For the text-containing cell, return its midpoint in [X, Y] coordinate format. 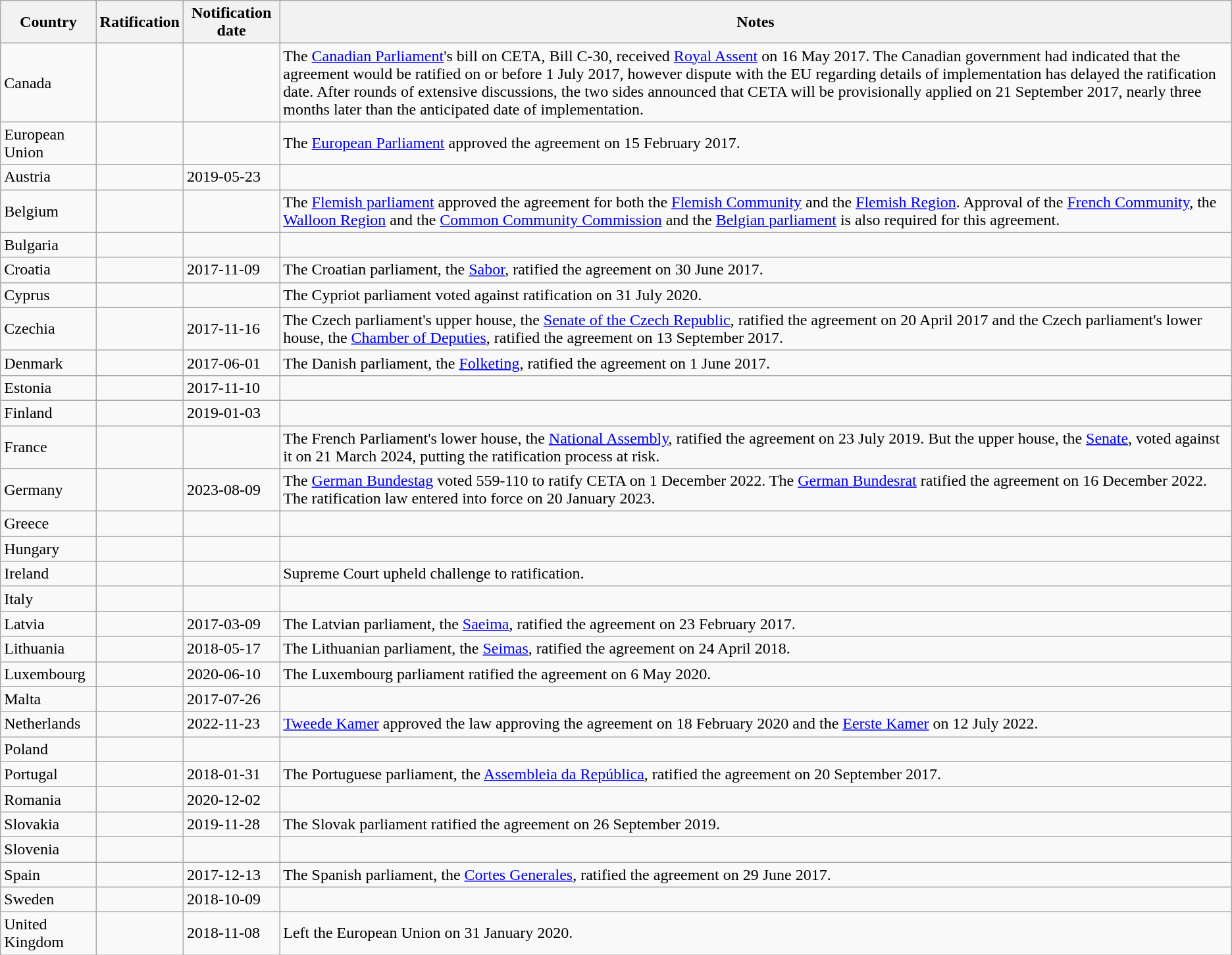
United Kingdom [49, 933]
The Slovak parliament ratified the agreement on 26 September 2019. [756, 824]
Bulgaria [49, 245]
2019-05-23 [231, 177]
2017-11-16 [231, 329]
Estonia [49, 388]
Notification date [231, 22]
The Lithuanian parliament, the Seimas, ratified the agreement on 24 April 2018. [756, 649]
Latvia [49, 624]
2017-07-26 [231, 699]
2019-01-03 [231, 413]
Portugal [49, 774]
Greece [49, 524]
The Cypriot parliament voted against ratification on 31 July 2020. [756, 295]
Cyprus [49, 295]
France [49, 446]
Canada [49, 83]
Malta [49, 699]
The Portuguese parliament, the Assembleia da República, ratified the agreement on 20 September 2017. [756, 774]
2017-06-01 [231, 363]
2018-11-08 [231, 933]
Germany [49, 490]
The Danish parliament, the Folketing, ratified the agreement on 1 June 2017. [756, 363]
2017-03-09 [231, 624]
Austria [49, 177]
Hungary [49, 549]
Country [49, 22]
2018-10-09 [231, 900]
2020-06-10 [231, 674]
2017-12-13 [231, 875]
The European Parliament approved the agreement on 15 February 2017. [756, 143]
Luxembourg [49, 674]
2017-11-09 [231, 270]
The Spanish parliament, the Cortes Generales, ratified the agreement on 29 June 2017. [756, 875]
Slovenia [49, 849]
Belgium [49, 211]
2023-08-09 [231, 490]
2018-05-17 [231, 649]
Croatia [49, 270]
2018-01-31 [231, 774]
The Latvian parliament, the Saeima, ratified the agreement on 23 February 2017. [756, 624]
Tweede Kamer approved the law approving the agreement on 18 February 2020 and the Eerste Kamer on 12 July 2022. [756, 724]
Italy [49, 599]
The Luxembourg parliament ratified the agreement on 6 May 2020. [756, 674]
Notes [756, 22]
European Union [49, 143]
2022-11-23 [231, 724]
Finland [49, 413]
Lithuania [49, 649]
Poland [49, 749]
Slovakia [49, 824]
2019-11-28 [231, 824]
Spain [49, 875]
Ireland [49, 574]
Left the European Union on 31 January 2020. [756, 933]
Netherlands [49, 724]
2020-12-02 [231, 799]
The Croatian parliament, the Sabor, ratified the agreement on 30 June 2017. [756, 270]
Supreme Court upheld challenge to ratification. [756, 574]
Czechia [49, 329]
Denmark [49, 363]
Romania [49, 799]
Ratification [140, 22]
Sweden [49, 900]
2017-11-10 [231, 388]
